Pinpoint the cell where the given text exists, returning its [x, y] midpoint coordinate. 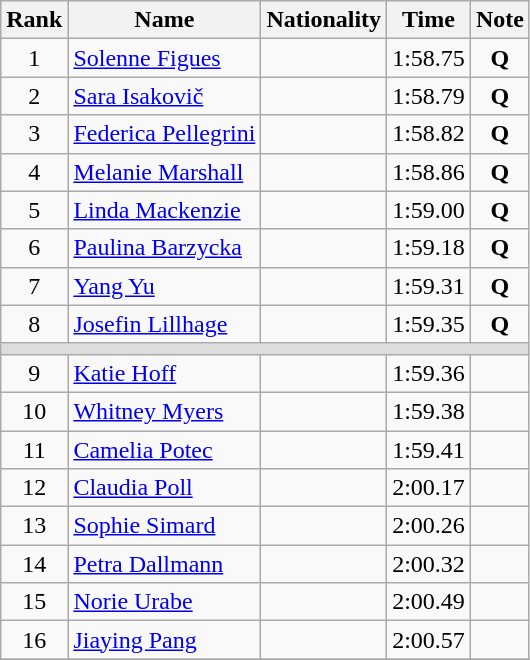
Paulina Barzycka [164, 248]
Camelia Potec [164, 449]
Yang Yu [164, 286]
2 [34, 96]
Nationality [324, 20]
1:59.35 [429, 324]
2:00.57 [429, 640]
1:59.18 [429, 248]
1:58.79 [429, 96]
Note [500, 20]
14 [34, 564]
2:00.32 [429, 564]
Time [429, 20]
Melanie Marshall [164, 172]
Petra Dallmann [164, 564]
12 [34, 488]
1:59.31 [429, 286]
9 [34, 373]
8 [34, 324]
11 [34, 449]
Name [164, 20]
16 [34, 640]
15 [34, 602]
2:00.26 [429, 526]
Jiaying Pang [164, 640]
13 [34, 526]
Claudia Poll [164, 488]
10 [34, 411]
Whitney Myers [164, 411]
Sophie Simard [164, 526]
1 [34, 58]
1:59.41 [429, 449]
1:58.75 [429, 58]
Rank [34, 20]
Solenne Figues [164, 58]
1:59.36 [429, 373]
3 [34, 134]
Josefin Lillhage [164, 324]
4 [34, 172]
Norie Urabe [164, 602]
7 [34, 286]
2:00.49 [429, 602]
1:58.86 [429, 172]
1:58.82 [429, 134]
Katie Hoff [164, 373]
1:59.38 [429, 411]
6 [34, 248]
Linda Mackenzie [164, 210]
Sara Isakovič [164, 96]
5 [34, 210]
Federica Pellegrini [164, 134]
2:00.17 [429, 488]
1:59.00 [429, 210]
